Detect which cell encompasses the target text, then output its [x, y] center coordinate. 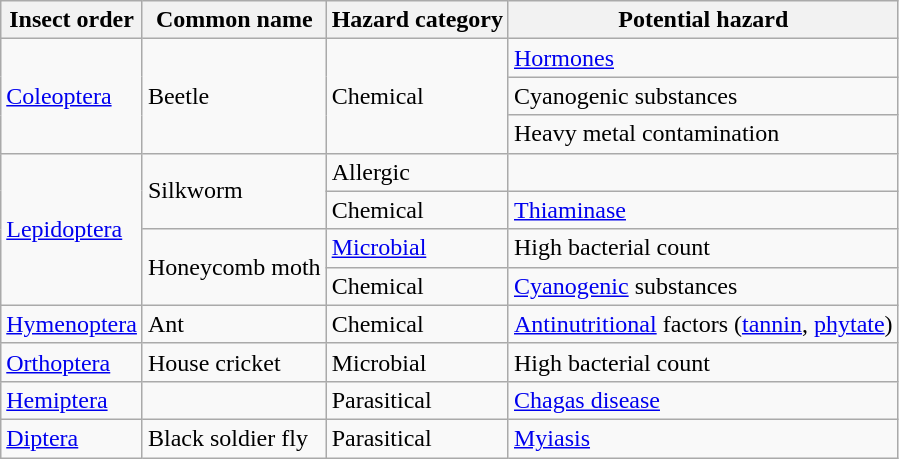
House cricket [234, 362]
Antinutritional factors (tannin, phytate) [703, 324]
Lepidoptera [72, 229]
Coleoptera [72, 96]
Hazard category [417, 20]
Orthoptera [72, 362]
Ant [234, 324]
Common name [234, 20]
Hormones [703, 58]
Insect order [72, 20]
Black soldier fly [234, 438]
Diptera [72, 438]
Heavy metal contamination [703, 134]
Potential hazard [703, 20]
Allergic [417, 172]
Myiasis [703, 438]
Hymenoptera [72, 324]
Thiaminase [703, 210]
Chagas disease [703, 400]
Beetle [234, 96]
Silkworm [234, 191]
Honeycomb moth [234, 267]
Hemiptera [72, 400]
